Determine the [X, Y] coordinate at the center of the cell enclosing the given text.  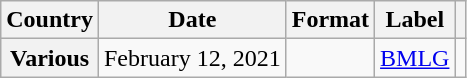
BMLG [415, 58]
Date [192, 20]
Format [330, 20]
Country [50, 20]
Various [50, 58]
February 12, 2021 [192, 58]
Label [415, 20]
